Extract the [X, Y] coordinate from the center of the cell holding the provided text.  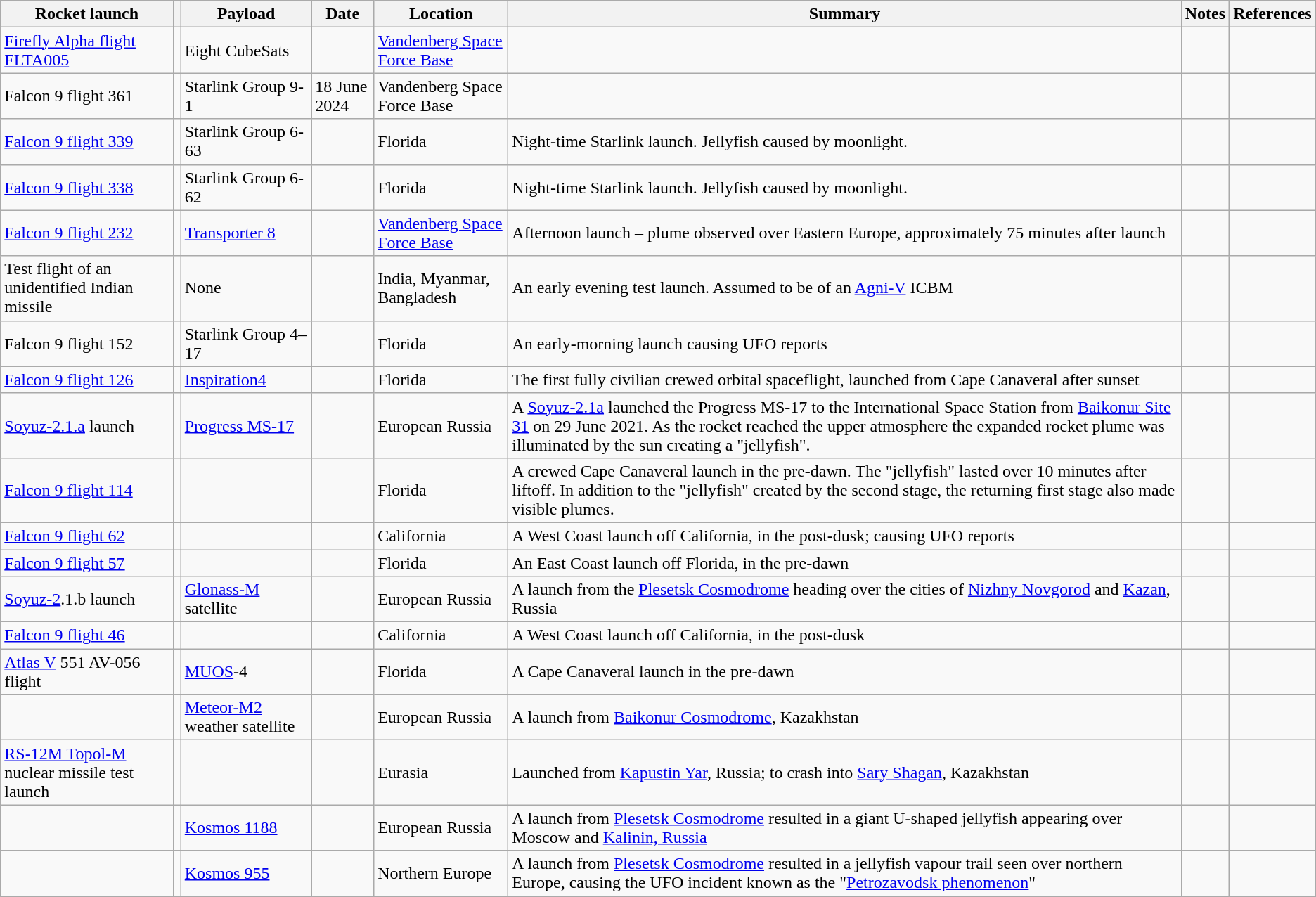
Location [441, 14]
Notes [1205, 14]
Falcon 9 flight 46 [87, 635]
Starlink Group 4–17 [246, 343]
Inspiration4 [246, 380]
Starlink Group 6-63 [246, 142]
Starlink Group 6-62 [246, 187]
None [246, 288]
Eight CubeSats [246, 51]
An East Coast launch off Florida, in the pre-dawn [845, 563]
Rocket launch [87, 14]
Falcon 9 flight 361 [87, 96]
An early-morning launch causing UFO reports [845, 343]
Falcon 9 flight 152 [87, 343]
Northern Europe [441, 873]
Payload [246, 14]
18 June 2024 [343, 96]
Meteor-M2 weather satellite [246, 717]
India, Myanmar, Bangladesh [441, 288]
Kosmos 1188 [246, 828]
The first fully civilian crewed orbital spaceflight, launched from Cape Canaveral after sunset [845, 380]
A West Coast launch off California, in the post-dusk [845, 635]
Transporter 8 [246, 233]
A West Coast launch off California, in the post-dusk; causing UFO reports [845, 536]
Falcon 9 flight 339 [87, 142]
Falcon 9 flight 126 [87, 380]
Kosmos 955 [246, 873]
Starlink Group 9-1 [246, 96]
An early evening test launch. Assumed to be of an Agni-V ICBM [845, 288]
Soyuz-2.1.b launch [87, 599]
Falcon 9 flight 114 [87, 490]
A Cape Canaveral launch in the pre-dawn [845, 672]
Atlas V 551 AV-056 flight [87, 672]
Test flight of an unidentified Indian missile [87, 288]
Falcon 9 flight 62 [87, 536]
Date [343, 14]
Summary [845, 14]
RS-12M Topol-M nuclear missile test launch [87, 773]
Progress MS-17 [246, 425]
Falcon 9 flight 338 [87, 187]
Afternoon launch – plume observed over Eastern Europe, approximately 75 minutes after launch [845, 233]
Glonass-M satellite [246, 599]
A launch from Plesetsk Cosmodrome resulted in a giant U-shaped jellyfish appearing over Moscow and Kalinin, Russia [845, 828]
MUOS-4 [246, 672]
A launch from the Plesetsk Cosmodrome heading over the cities of Nizhny Novgorod and Kazan, Russia [845, 599]
Launched from Kapustin Yar, Russia; to crash into Sary Shagan, Kazakhstan [845, 773]
Falcon 9 flight 57 [87, 563]
Eurasia [441, 773]
Firefly Alpha flight FLTA005 [87, 51]
Soyuz-2.1.a launch [87, 425]
A launch from Baikonur Cosmodrome, Kazakhstan [845, 717]
Falcon 9 flight 232 [87, 233]
References [1272, 14]
